Pinpoint the cell where the given text exists, returning its [X, Y] midpoint coordinate. 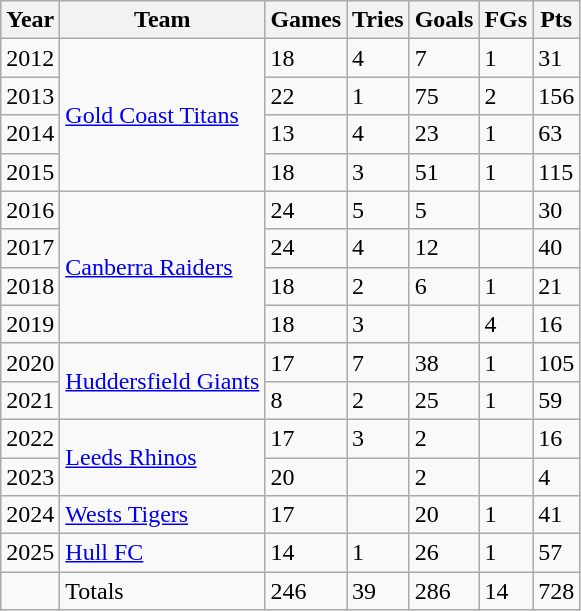
38 [444, 362]
13 [306, 134]
156 [556, 96]
63 [556, 134]
2021 [30, 400]
728 [556, 591]
8 [306, 400]
2014 [30, 134]
21 [556, 286]
2013 [30, 96]
105 [556, 362]
Team [162, 20]
Year [30, 20]
22 [306, 96]
57 [556, 553]
12 [444, 248]
Hull FC [162, 553]
30 [556, 210]
2020 [30, 362]
Games [306, 20]
FGs [506, 20]
51 [444, 172]
23 [444, 134]
26 [444, 553]
2022 [30, 438]
Canberra Raiders [162, 267]
Totals [162, 591]
115 [556, 172]
Huddersfield Giants [162, 381]
25 [444, 400]
41 [556, 515]
Goals [444, 20]
2025 [30, 553]
Tries [378, 20]
Gold Coast Titans [162, 115]
2017 [30, 248]
Wests Tigers [162, 515]
2012 [30, 58]
31 [556, 58]
Leeds Rhinos [162, 457]
2024 [30, 515]
2018 [30, 286]
59 [556, 400]
Pts [556, 20]
40 [556, 248]
2016 [30, 210]
75 [444, 96]
2015 [30, 172]
2019 [30, 324]
39 [378, 591]
2023 [30, 477]
6 [444, 286]
246 [306, 591]
286 [444, 591]
